From the cell containing the given text, extract its center point as (x, y) coordinate. 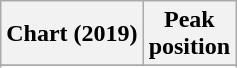
Peakposition (189, 34)
Chart (2019) (72, 34)
